Provide the [x, y] coordinate of the cell's center where the given text is located.  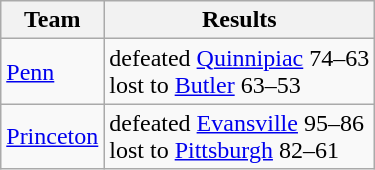
defeated Evansville 95–86 lost to Pittsburgh 82–61 [240, 136]
defeated Quinnipiac 74–63 lost to Butler 63–53 [240, 72]
Penn [52, 72]
Results [240, 20]
Team [52, 20]
Princeton [52, 136]
